Return the [X, Y] coordinate for the center point of the cell that contains the specified text.  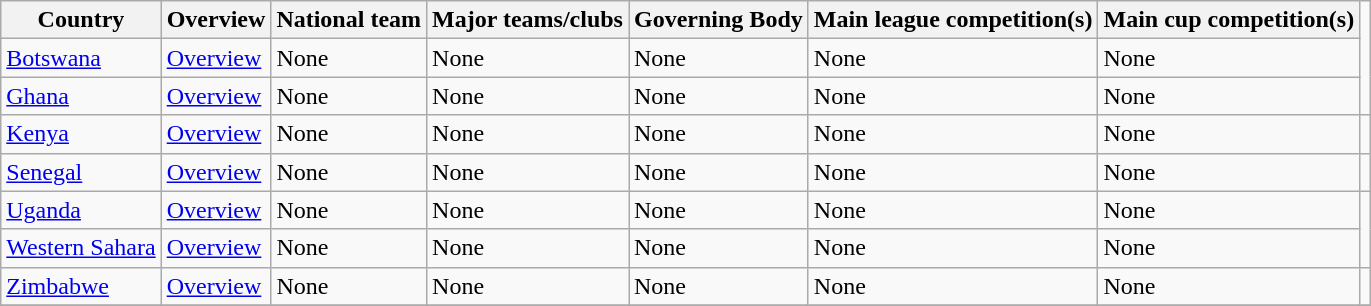
Botswana [81, 58]
Main cup competition(s) [1229, 20]
Ghana [81, 96]
Uganda [81, 210]
Zimbabwe [81, 286]
Major teams/clubs [528, 20]
National team [349, 20]
Kenya [81, 134]
Governing Body [718, 20]
Western Sahara [81, 248]
Country [81, 20]
Senegal [81, 172]
Main league competition(s) [953, 20]
